Pinpoint the cell where the given text exists, returning its [X, Y] midpoint coordinate. 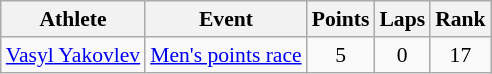
Points [341, 19]
0 [402, 55]
Athlete [73, 19]
Rank [460, 19]
5 [341, 55]
Vasyl Yakovlev [73, 55]
17 [460, 55]
Laps [402, 19]
Event [226, 19]
Men's points race [226, 55]
